For the text-containing cell, return its midpoint in [X, Y] coordinate format. 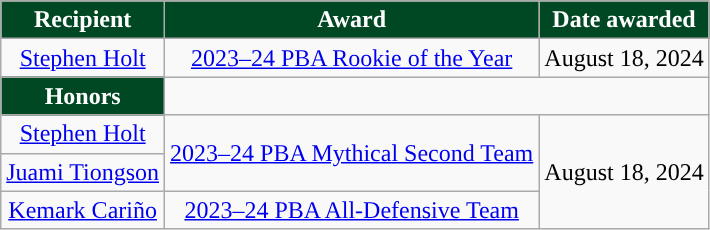
2023–24 PBA All-Defensive Team [352, 210]
Honors [83, 96]
Kemark Cariño [83, 210]
Recipient [83, 20]
Award [352, 20]
Date awarded [624, 20]
2023–24 PBA Rookie of the Year [352, 58]
2023–24 PBA Mythical Second Team [352, 153]
Juami Tiongson [83, 172]
